For the text-containing cell, return its midpoint in [X, Y] coordinate format. 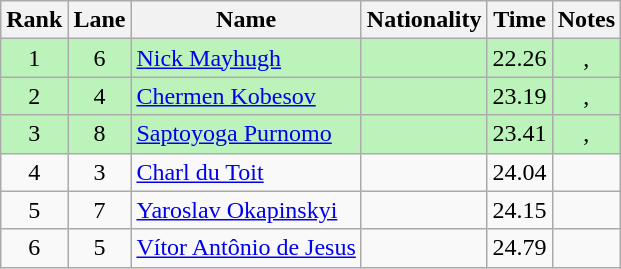
Yaroslav Okapinskyi [246, 210]
2 [34, 96]
Chermen Kobesov [246, 96]
Nationality [424, 20]
Vítor Antônio de Jesus [246, 248]
Notes [586, 20]
23.41 [520, 134]
24.15 [520, 210]
8 [100, 134]
22.26 [520, 58]
Name [246, 20]
24.04 [520, 172]
Lane [100, 20]
Charl du Toit [246, 172]
Nick Mayhugh [246, 58]
1 [34, 58]
24.79 [520, 248]
Rank [34, 20]
Time [520, 20]
23.19 [520, 96]
Saptoyoga Purnomo [246, 134]
7 [100, 210]
